Return (X, Y) of the center of cell containing provided text 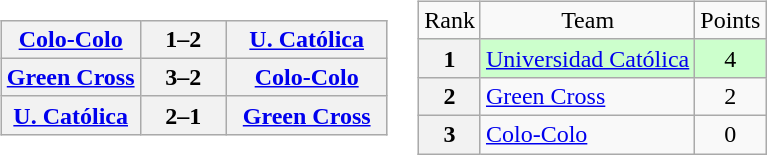
3–2 (183, 77)
0 (730, 134)
Points (730, 20)
3 (450, 134)
1–2 (183, 39)
Team (587, 20)
2–1 (183, 115)
Universidad Católica (587, 58)
1 (450, 58)
Rank (450, 20)
4 (730, 58)
